Identify which cell holds the provided text, then report its [X, Y] central coordinate. 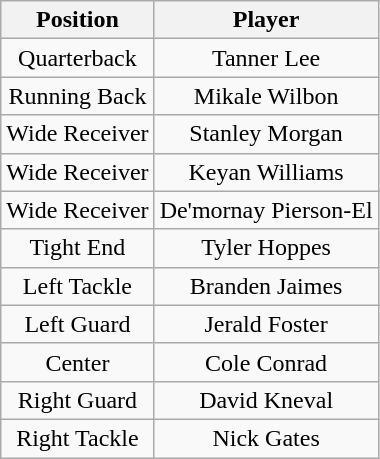
Cole Conrad [266, 362]
Mikale Wilbon [266, 96]
Right Guard [78, 400]
Running Back [78, 96]
De'mornay Pierson-El [266, 210]
Tyler Hoppes [266, 248]
Stanley Morgan [266, 134]
Tight End [78, 248]
Jerald Foster [266, 324]
Left Tackle [78, 286]
Keyan Williams [266, 172]
Nick Gates [266, 438]
Left Guard [78, 324]
Tanner Lee [266, 58]
Right Tackle [78, 438]
Quarterback [78, 58]
Player [266, 20]
Position [78, 20]
Center [78, 362]
Branden Jaimes [266, 286]
David Kneval [266, 400]
